Pinpoint the cell where the given text exists, returning its [X, Y] midpoint coordinate. 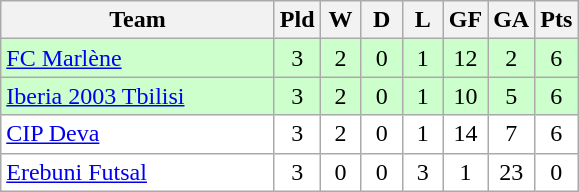
FC Marlène [138, 58]
W [340, 20]
Team [138, 20]
Iberia 2003 Tbilisi [138, 96]
Erebuni Futsal [138, 172]
D [382, 20]
GA [512, 20]
L [422, 20]
CIP Deva [138, 134]
GF [465, 20]
7 [512, 134]
12 [465, 58]
10 [465, 96]
23 [512, 172]
14 [465, 134]
Pts [556, 20]
Pld [297, 20]
5 [512, 96]
